Scan for the cell matching the given text and deliver its (X, Y) coordinate at center. 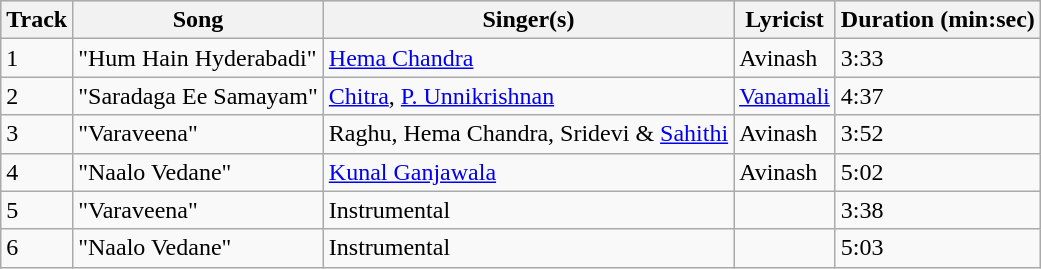
Song (198, 20)
Duration (min:sec) (938, 20)
Hema Chandra (528, 58)
"Hum Hain Hyderabadi" (198, 58)
1 (37, 58)
Lyricist (785, 20)
Singer(s) (528, 20)
Vanamali (785, 96)
Track (37, 20)
"Saradaga Ee Samayam" (198, 96)
3 (37, 134)
3:38 (938, 210)
5:03 (938, 248)
3:52 (938, 134)
3:33 (938, 58)
4:37 (938, 96)
Kunal Ganjawala (528, 172)
4 (37, 172)
5 (37, 210)
5:02 (938, 172)
Raghu, Hema Chandra, Sridevi & Sahithi (528, 134)
Chitra, P. Unnikrishnan (528, 96)
2 (37, 96)
6 (37, 248)
